Pinpoint the cell where the given text exists, returning its [X, Y] midpoint coordinate. 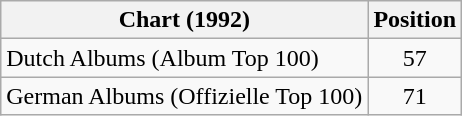
Dutch Albums (Album Top 100) [184, 58]
71 [415, 96]
Position [415, 20]
German Albums (Offizielle Top 100) [184, 96]
Chart (1992) [184, 20]
57 [415, 58]
